Provide the (X, Y) coordinate of the cell's center where the given text is located.  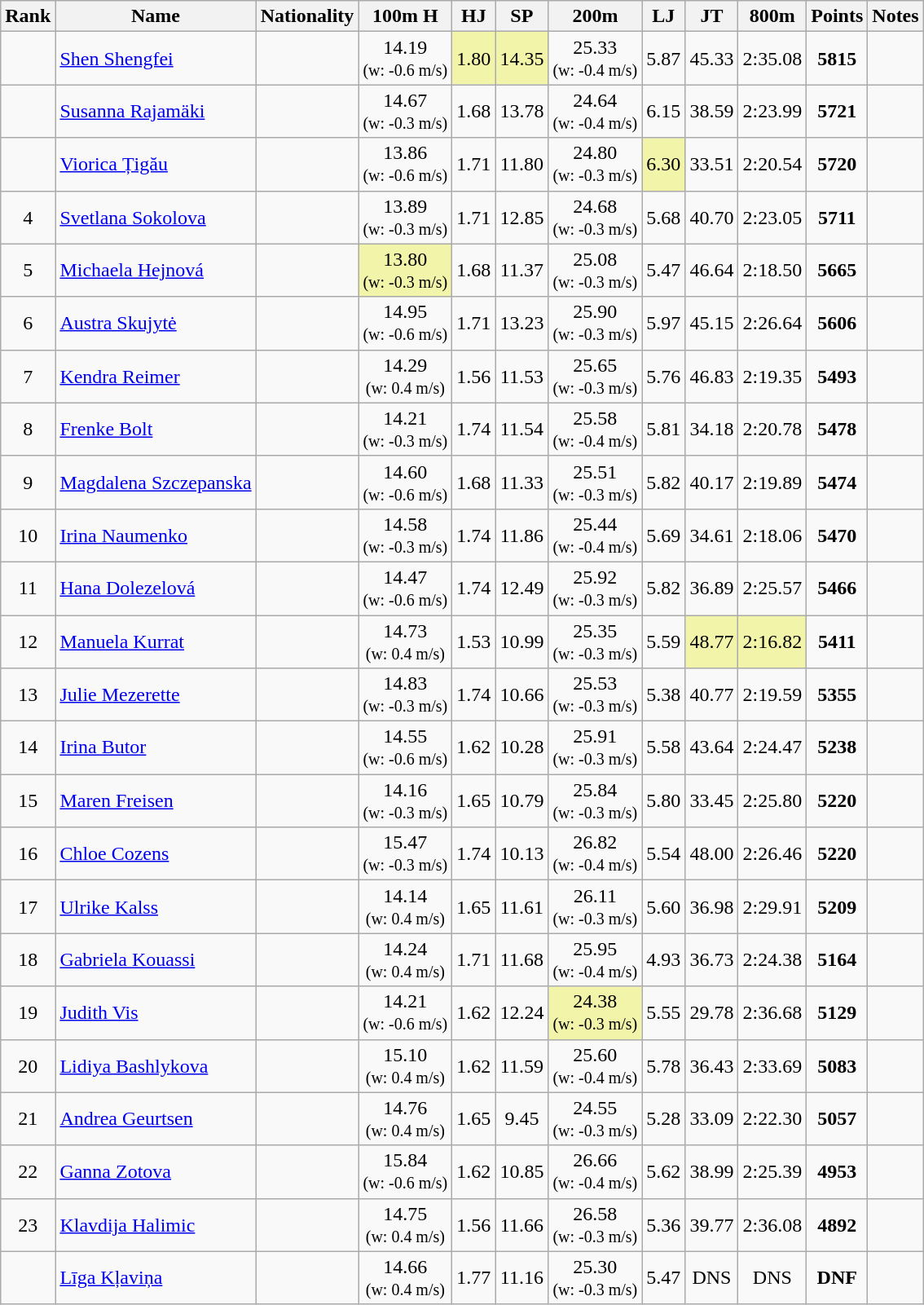
11.68 (521, 960)
25.35(w: -0.3 m/s) (595, 641)
21 (28, 1118)
14.66(w: 0.4 m/s) (406, 1278)
5.87 (663, 59)
5209 (838, 906)
2:22.30 (772, 1118)
34.61 (712, 535)
9 (28, 483)
5.28 (663, 1118)
Irina Butor (156, 748)
Irina Naumenko (156, 535)
Chloe Cozens (156, 854)
4892 (838, 1224)
25.58(w: -0.4 m/s) (595, 429)
25.65(w: -0.3 m/s) (595, 377)
Shen Shengfei (156, 59)
Gabriela Kouassi (156, 960)
48.77 (712, 641)
Viorica Țigău (156, 165)
14.73(w: 0.4 m/s) (406, 641)
5.55 (663, 1012)
2:19.35 (772, 377)
2:20.78 (772, 429)
11.37 (521, 271)
26.58(w: -0.3 m/s) (595, 1224)
14.14(w: 0.4 m/s) (406, 906)
11.16 (521, 1278)
2:24.47 (772, 748)
2:19.59 (772, 694)
13.86(w: -0.6 m/s) (406, 165)
5470 (838, 535)
Svetlana Sokolova (156, 217)
24.68(w: -0.3 m/s) (595, 217)
14.16(w: -0.3 m/s) (406, 800)
Maren Freisen (156, 800)
800m (772, 16)
19 (28, 1012)
Rank (28, 16)
5057 (838, 1118)
2:35.08 (772, 59)
Frenke Bolt (156, 429)
13.23 (521, 323)
1.53 (474, 641)
Judith Vis (156, 1012)
13.89(w: -0.3 m/s) (406, 217)
25.08(w: -0.3 m/s) (595, 271)
5411 (838, 641)
40.77 (712, 694)
12.49 (521, 589)
38.99 (712, 1172)
Ganna Zotova (156, 1172)
Austra Skujytė (156, 323)
25.33(w: -0.4 m/s) (595, 59)
11.66 (521, 1224)
5493 (838, 377)
12.85 (521, 217)
Susanna Rajamäki (156, 111)
5.38 (663, 694)
6.15 (663, 111)
11.53 (521, 377)
Kendra Reimer (156, 377)
Magdalena Szczepanska (156, 483)
14.21(w: -0.3 m/s) (406, 429)
11.86 (521, 535)
5355 (838, 694)
JT (712, 16)
25.90(w: -0.3 m/s) (595, 323)
14.75(w: 0.4 m/s) (406, 1224)
5.60 (663, 906)
14 (28, 748)
1.80 (474, 59)
20 (28, 1066)
10.66 (521, 694)
45.33 (712, 59)
25.51(w: -0.3 m/s) (595, 483)
2:26.64 (772, 323)
2:36.68 (772, 1012)
2:24.38 (772, 960)
DNF (838, 1278)
10 (28, 535)
16 (28, 854)
2:29.91 (772, 906)
24.55(w: -0.3 m/s) (595, 1118)
8 (28, 429)
2:16.82 (772, 641)
2:23.99 (772, 111)
2:36.08 (772, 1224)
25.53(w: -0.3 m/s) (595, 694)
2:20.54 (772, 165)
14.21(w: -0.6 m/s) (406, 1012)
34.18 (712, 429)
12 (28, 641)
25.91(w: -0.3 m/s) (595, 748)
2:33.69 (772, 1066)
2:19.89 (772, 483)
14.19(w: -0.6 m/s) (406, 59)
Manuela Kurrat (156, 641)
39.77 (712, 1224)
25.30(w: -0.3 m/s) (595, 1278)
Points (838, 16)
5.36 (663, 1224)
Līga Kļaviņa (156, 1278)
2:18.06 (772, 535)
5720 (838, 165)
1.77 (474, 1278)
17 (28, 906)
5474 (838, 483)
23 (28, 1224)
9.45 (521, 1118)
5.68 (663, 217)
5466 (838, 589)
2:25.57 (772, 589)
5721 (838, 111)
5238 (838, 748)
14.60(w: -0.6 m/s) (406, 483)
14.35 (521, 59)
11.61 (521, 906)
4.93 (663, 960)
2:25.80 (772, 800)
38.59 (712, 111)
5478 (838, 429)
24.38(w: -0.3 m/s) (595, 1012)
11.59 (521, 1066)
24.80(w: -0.3 m/s) (595, 165)
25.44(w: -0.4 m/s) (595, 535)
Julie Mezerette (156, 694)
45.15 (712, 323)
6 (28, 323)
HJ (474, 16)
Klavdija Halimic (156, 1224)
4953 (838, 1172)
10.28 (521, 748)
5.78 (663, 1066)
10.13 (521, 854)
14.83(w: -0.3 m/s) (406, 694)
5.80 (663, 800)
Andrea Geurtsen (156, 1118)
Ulrike Kalss (156, 906)
15 (28, 800)
36.73 (712, 960)
11.33 (521, 483)
13.80(w: -0.3 m/s) (406, 271)
22 (28, 1172)
12.24 (521, 1012)
200m (595, 16)
29.78 (712, 1012)
36.89 (712, 589)
11.54 (521, 429)
7 (28, 377)
15.10(w: 0.4 m/s) (406, 1066)
48.00 (712, 854)
5.81 (663, 429)
5.54 (663, 854)
Lidiya Bashlykova (156, 1066)
13 (28, 694)
Nationality (307, 16)
14.24(w: 0.4 m/s) (406, 960)
14.67(w: -0.3 m/s) (406, 111)
46.83 (712, 377)
13.78 (521, 111)
11.80 (521, 165)
24.64(w: -0.4 m/s) (595, 111)
5129 (838, 1012)
15.47(w: -0.3 m/s) (406, 854)
5711 (838, 217)
10.79 (521, 800)
2:25.39 (772, 1172)
14.55(w: -0.6 m/s) (406, 748)
18 (28, 960)
25.84(w: -0.3 m/s) (595, 800)
40.17 (712, 483)
5 (28, 271)
Notes (895, 16)
5.59 (663, 641)
100m H (406, 16)
36.43 (712, 1066)
10.85 (521, 1172)
14.95(w: -0.6 m/s) (406, 323)
46.64 (712, 271)
14.58(w: -0.3 m/s) (406, 535)
26.11(w: -0.3 m/s) (595, 906)
2:26.46 (772, 854)
25.60(w: -0.4 m/s) (595, 1066)
40.70 (712, 217)
SP (521, 16)
26.82(w: -0.4 m/s) (595, 854)
6.30 (663, 165)
5164 (838, 960)
LJ (663, 16)
14.29(w: 0.4 m/s) (406, 377)
14.47(w: -0.6 m/s) (406, 589)
15.84(w: -0.6 m/s) (406, 1172)
5.97 (663, 323)
25.92(w: -0.3 m/s) (595, 589)
5.76 (663, 377)
5665 (838, 271)
5815 (838, 59)
33.09 (712, 1118)
4 (28, 217)
5.58 (663, 748)
33.45 (712, 800)
14.76(w: 0.4 m/s) (406, 1118)
2:18.50 (772, 271)
5.69 (663, 535)
11 (28, 589)
Michaela Hejnová (156, 271)
2:23.05 (772, 217)
26.66(w: -0.4 m/s) (595, 1172)
Hana Dolezelová (156, 589)
33.51 (712, 165)
5.62 (663, 1172)
10.99 (521, 641)
5083 (838, 1066)
43.64 (712, 748)
36.98 (712, 906)
5606 (838, 323)
25.95(w: -0.4 m/s) (595, 960)
Name (156, 16)
